From the cell containing the given text, extract its center point as (x, y) coordinate. 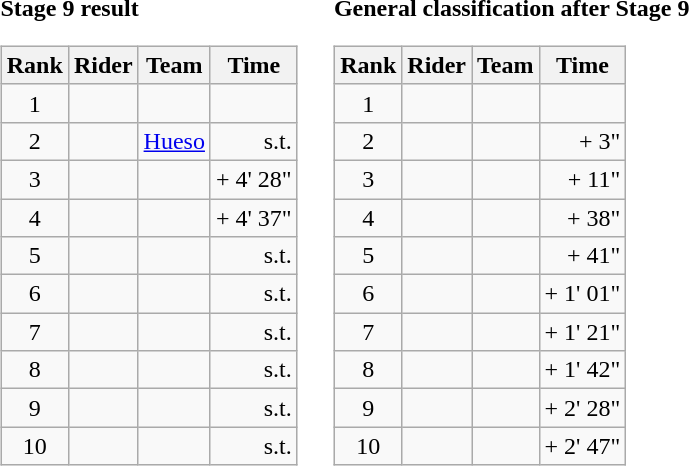
Hueso (174, 141)
+ 4' 28" (254, 179)
+ 1' 42" (582, 370)
+ 2' 28" (582, 408)
+ 38" (582, 217)
+ 4' 37" (254, 217)
+ 2' 47" (582, 446)
+ 3" (582, 141)
+ 1' 21" (582, 332)
+ 41" (582, 256)
+ 1' 01" (582, 294)
+ 11" (582, 179)
